Capture the cell that displays the provided text and extract its [x, y] central coordinate. 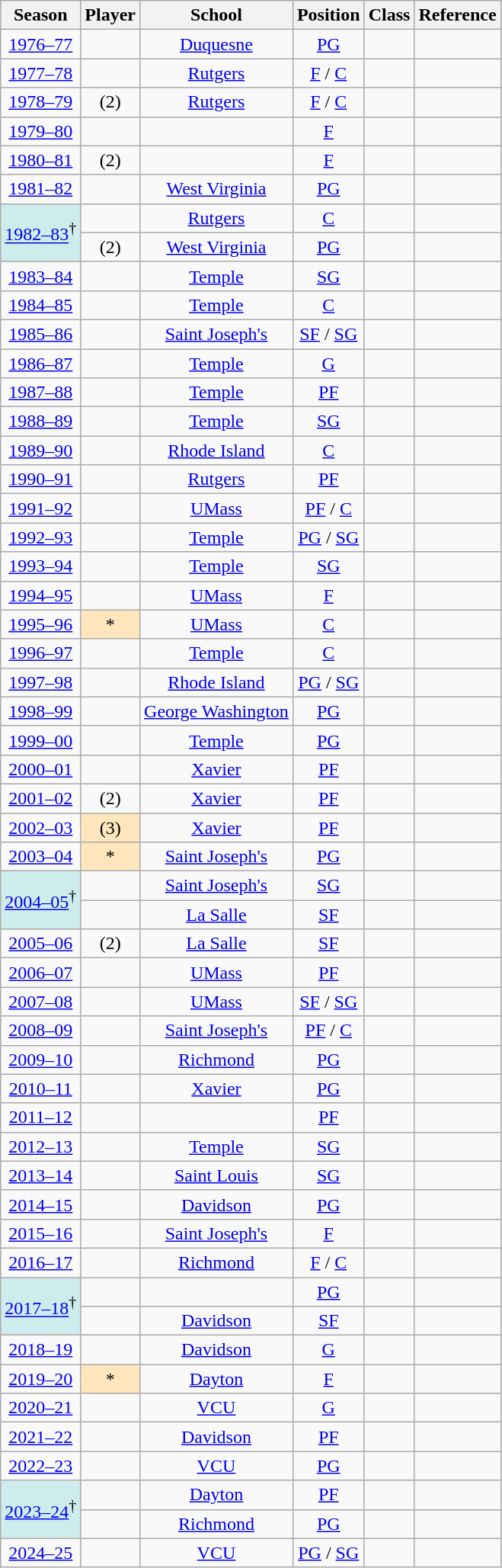
Player [110, 15]
2006–07 [41, 973]
1988–89 [41, 422]
1986–87 [41, 364]
2017–18† [41, 1307]
1979–80 [41, 131]
2004–05† [41, 900]
2018–19 [41, 1350]
2012–13 [41, 1146]
1989–90 [41, 451]
2022–23 [41, 1466]
Position [328, 15]
1980–81 [41, 160]
1995–96 [41, 624]
Saint Louis [216, 1175]
1978–79 [41, 102]
Reference [457, 15]
2014–15 [41, 1204]
1985–86 [41, 334]
1998–99 [41, 711]
2019–20 [41, 1379]
2002–03 [41, 827]
1991–92 [41, 508]
Class [389, 15]
1981–82 [41, 189]
2003–04 [41, 857]
1992–93 [41, 537]
2010–11 [41, 1089]
2008–09 [41, 1031]
2015–16 [41, 1233]
1996–97 [41, 653]
2024–25 [41, 1553]
2011–12 [41, 1117]
1997–98 [41, 682]
2023–24† [41, 1509]
1987–88 [41, 393]
1999–00 [41, 740]
1976–77 [41, 44]
2009–10 [41, 1060]
2005–06 [41, 944]
George Washington [216, 711]
Season [41, 15]
1990–91 [41, 479]
1982–83† [41, 232]
2021–22 [41, 1437]
School [216, 15]
1993–94 [41, 566]
2000–01 [41, 769]
2001–02 [41, 798]
1983–84 [41, 276]
1994–95 [41, 595]
2020–21 [41, 1408]
2013–14 [41, 1175]
(3) [110, 827]
2016–17 [41, 1262]
Duquesne [216, 44]
2007–08 [41, 1002]
1977–78 [41, 73]
1984–85 [41, 305]
